Scan for the cell matching the given text and deliver its (x, y) coordinate at center. 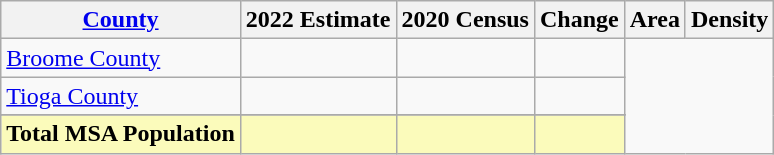
Density (729, 20)
Total MSA Population (121, 134)
2022 Estimate (318, 20)
2020 Census (465, 20)
Broome County (121, 58)
County (121, 20)
Tioga County (121, 96)
Area (654, 20)
Change (579, 20)
